Search for the cell housing the specified text and yield its [x, y] center coordinate. 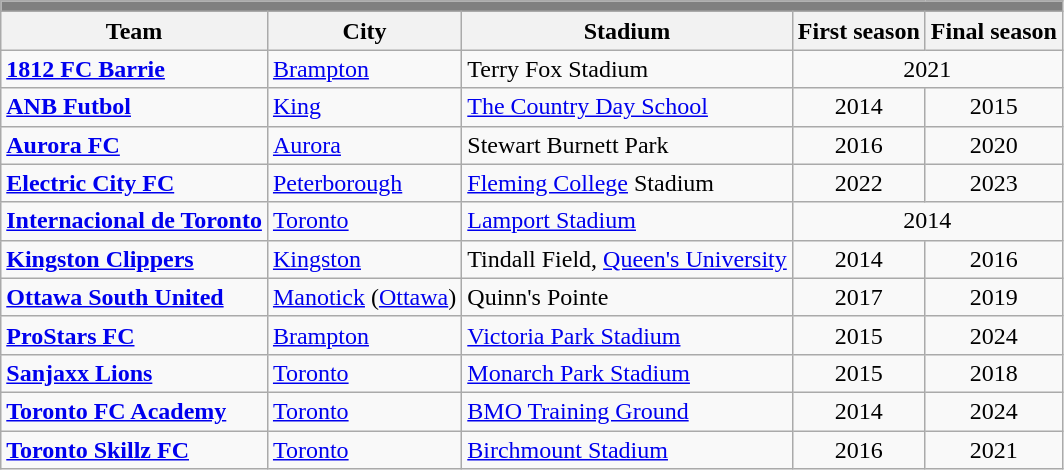
BMO Training Ground [628, 411]
ANB Futbol [134, 107]
Lamport Stadium [628, 221]
Birchmount Stadium [628, 449]
Kingston Clippers [134, 259]
Sanjaxx Lions [134, 373]
King [364, 107]
Toronto Skillz FC [134, 449]
Team [134, 31]
Ottawa South United [134, 297]
Terry Fox Stadium [628, 69]
2023 [994, 183]
Aurora [364, 145]
First season [858, 31]
City [364, 31]
Aurora FC [134, 145]
The Country Day School [628, 107]
1812 FC Barrie [134, 69]
Quinn's Pointe [628, 297]
Peterborough [364, 183]
Kingston [364, 259]
2020 [994, 145]
ProStars FC [134, 335]
Manotick (Ottawa) [364, 297]
2017 [858, 297]
Final season [994, 31]
Victoria Park Stadium [628, 335]
Stadium [628, 31]
2019 [994, 297]
Tindall Field, Queen's University [628, 259]
Internacional de Toronto [134, 221]
2022 [858, 183]
Stewart Burnett Park [628, 145]
Electric City FC [134, 183]
Toronto FC Academy [134, 411]
2018 [994, 373]
Monarch Park Stadium [628, 373]
Fleming College Stadium [628, 183]
